Extract the (x, y) coordinate from the center of the cell holding the provided text.  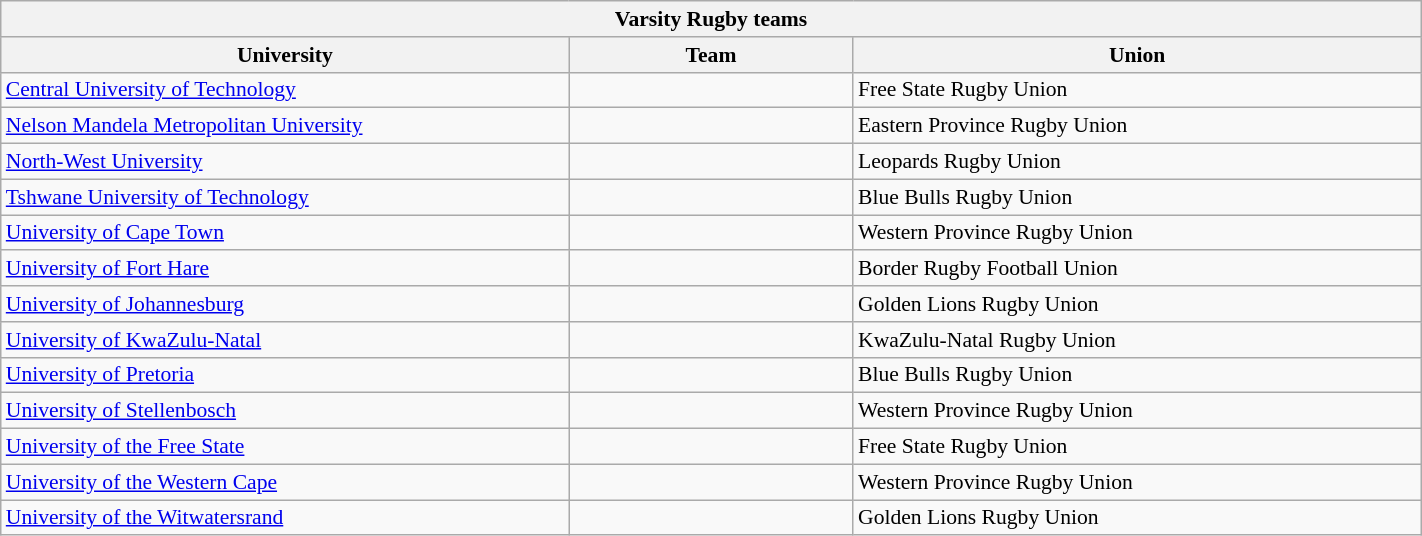
Border Rugby Football Union (1137, 269)
University of Cape Town (285, 233)
University of Pretoria (285, 375)
KwaZulu-Natal Rugby Union (1137, 340)
Eastern Province Rugby Union (1137, 126)
Varsity Rugby teams (711, 19)
University of Fort Hare (285, 269)
University of KwaZulu-Natal (285, 340)
University of Stellenbosch (285, 411)
University (285, 55)
Leopards Rugby Union (1137, 162)
University of the Witwatersrand (285, 518)
University of the Free State (285, 447)
Union (1137, 55)
Tshwane University of Technology (285, 197)
Team (711, 55)
University of Johannesburg (285, 304)
University of the Western Cape (285, 482)
Central University of Technology (285, 90)
North-West University (285, 162)
Nelson Mandela Metropolitan University (285, 126)
